Return the (x, y) coordinate for the center point of the cell that contains the specified text.  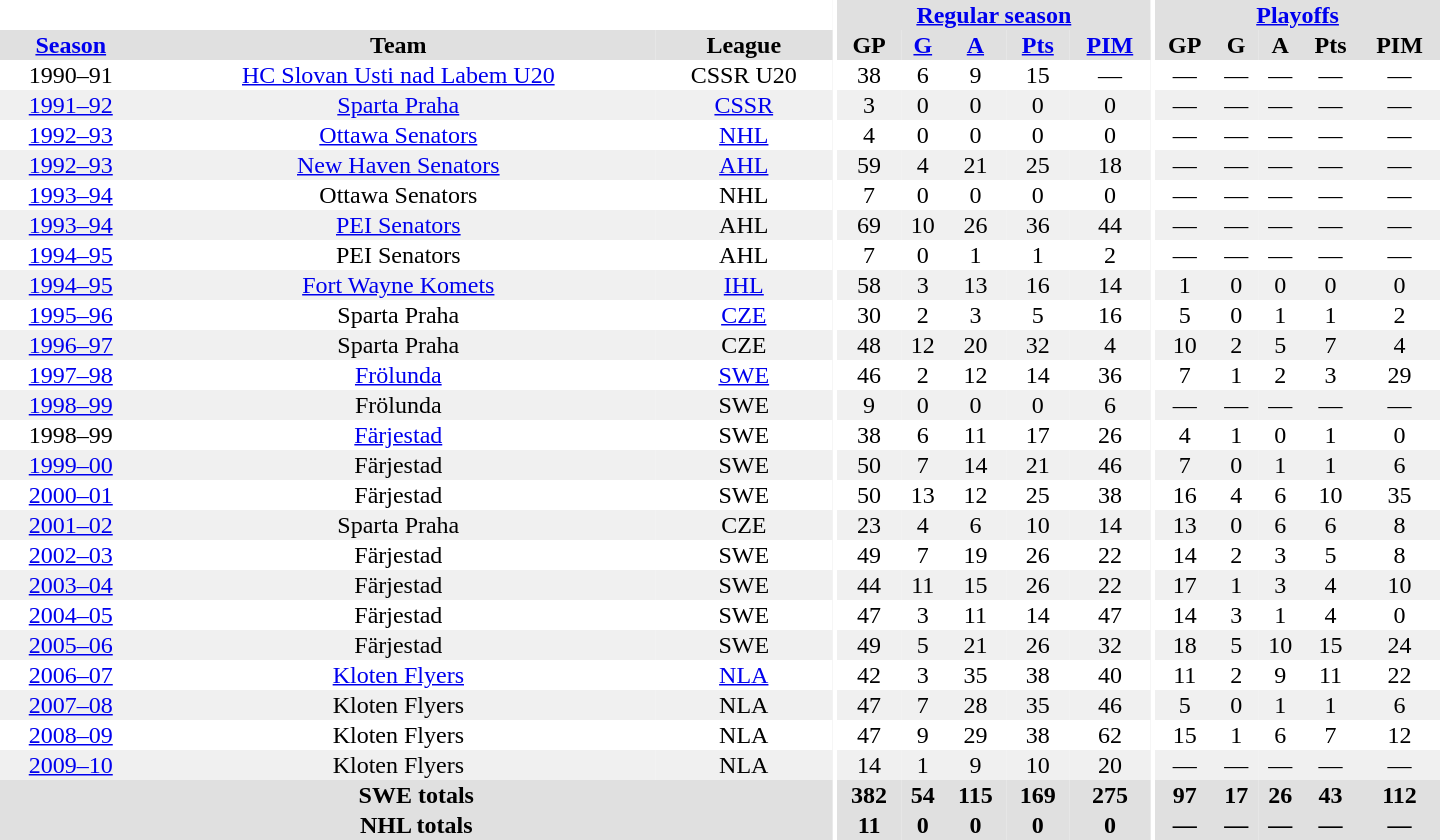
2003–04 (71, 585)
40 (1110, 675)
SWE totals (416, 795)
1997–98 (71, 375)
Season (71, 45)
2001–02 (71, 525)
2005–06 (71, 645)
CSSR U20 (744, 75)
Playoffs (1298, 15)
1999–00 (71, 465)
59 (868, 165)
1991–92 (71, 105)
New Haven Senators (399, 165)
275 (1110, 795)
1995–96 (71, 315)
30 (868, 315)
1996–97 (71, 345)
112 (1400, 795)
43 (1330, 795)
2000–01 (71, 495)
54 (923, 795)
69 (868, 225)
115 (976, 795)
CSSR (744, 105)
23 (868, 525)
2007–08 (71, 705)
28 (976, 705)
48 (868, 345)
2002–03 (71, 555)
2009–10 (71, 765)
2006–07 (71, 675)
382 (868, 795)
Team (399, 45)
Regular season (994, 15)
2008–09 (71, 735)
HC Slovan Usti nad Labem U20 (399, 75)
IHL (744, 285)
NHL totals (416, 825)
Fort Wayne Komets (399, 285)
97 (1184, 795)
58 (868, 285)
24 (1400, 645)
2004–05 (71, 615)
169 (1038, 795)
62 (1110, 735)
1990–91 (71, 75)
19 (976, 555)
League (744, 45)
42 (868, 675)
